Find where the given text appears and provide that cell's center as [X, Y] coordinate. 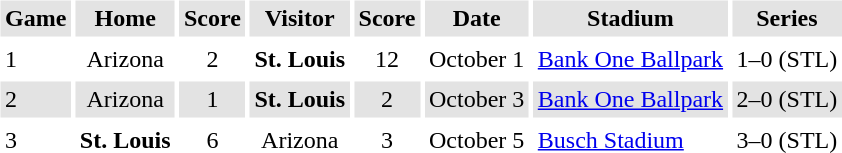
1–0 (STL) [787, 59]
Game [35, 18]
Home [125, 18]
October 1 [476, 59]
Date [476, 18]
Visitor [300, 18]
2–0 (STL) [787, 100]
Stadium [630, 18]
October 3 [476, 100]
12 [387, 59]
Series [787, 18]
